Find where the given text appears and provide that cell's center as [x, y] coordinate. 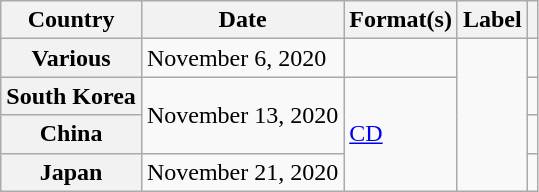
November 13, 2020 [242, 115]
Format(s) [401, 20]
Date [242, 20]
November 21, 2020 [242, 172]
Label [492, 20]
Various [72, 58]
Country [72, 20]
Japan [72, 172]
November 6, 2020 [242, 58]
China [72, 134]
South Korea [72, 96]
CD [401, 134]
